Return (x, y) of the center of cell containing provided text 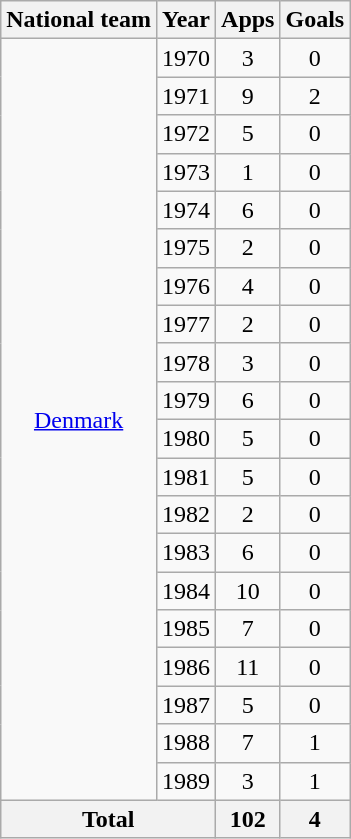
102 (248, 819)
11 (248, 667)
National team (79, 20)
1989 (186, 781)
1981 (186, 477)
1972 (186, 134)
1971 (186, 96)
1976 (186, 286)
1973 (186, 172)
1986 (186, 667)
1987 (186, 705)
1978 (186, 362)
9 (248, 96)
1970 (186, 58)
10 (248, 591)
1979 (186, 400)
1983 (186, 553)
1974 (186, 210)
1975 (186, 248)
1985 (186, 629)
Goals (315, 20)
1977 (186, 324)
Denmark (79, 420)
1988 (186, 743)
Total (108, 819)
1982 (186, 515)
Apps (248, 20)
1980 (186, 438)
1984 (186, 591)
Year (186, 20)
